Find where the given text appears and provide that cell's center as (X, Y) coordinate. 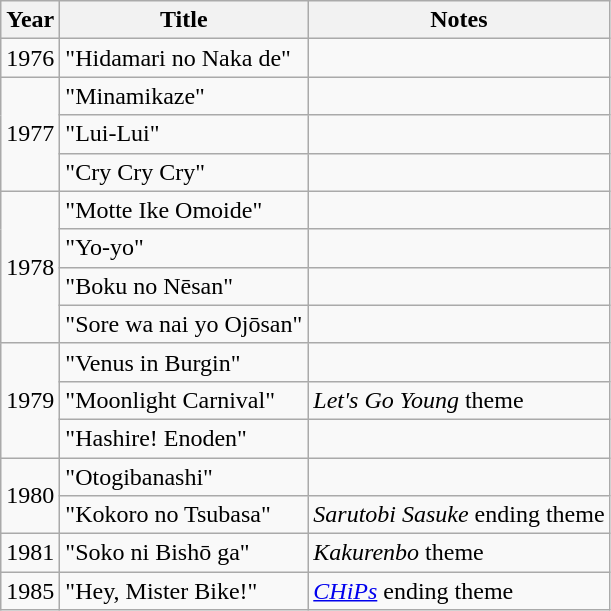
Notes (459, 20)
"Lui-Lui" (184, 134)
Let's Go Young theme (459, 400)
Title (184, 20)
Year (30, 20)
1978 (30, 267)
"Venus in Burgin" (184, 362)
"Yo-yo" (184, 248)
CHiPs ending theme (459, 591)
1979 (30, 400)
"Hashire! Enoden" (184, 438)
"Otogibanashi" (184, 477)
"Moonlight Carnival" (184, 400)
"Hey, Mister Bike!" (184, 591)
1980 (30, 496)
Kakurenbo theme (459, 553)
1976 (30, 58)
"Soko ni Bishō ga" (184, 553)
"Kokoro no Tsubasa" (184, 515)
Sarutobi Sasuke ending theme (459, 515)
1981 (30, 553)
"Cry Cry Cry" (184, 172)
"Minamikaze" (184, 96)
"Hidamari no Naka de" (184, 58)
"Boku no Nēsan" (184, 286)
"Sore wa nai yo Ojōsan" (184, 324)
"Motte Ike Omoide" (184, 210)
1985 (30, 591)
1977 (30, 134)
